Output the (X, Y) coordinate of the center of the cell containing the given text.  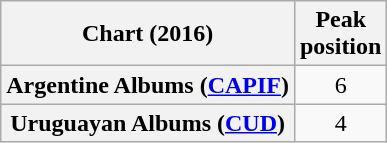
Argentine Albums (CAPIF) (148, 85)
6 (340, 85)
Peakposition (340, 34)
Chart (2016) (148, 34)
4 (340, 123)
Uruguayan Albums (CUD) (148, 123)
